Find where the given text appears and provide that cell's center as [X, Y] coordinate. 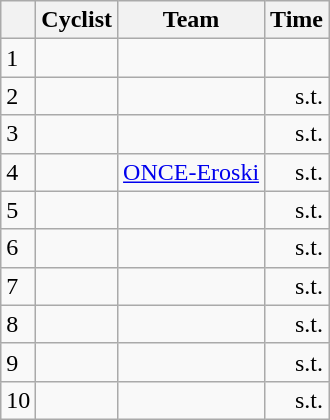
Cyclist [77, 20]
9 [18, 362]
Team [192, 20]
1 [18, 58]
ONCE-Eroski [192, 172]
5 [18, 210]
3 [18, 134]
7 [18, 286]
2 [18, 96]
4 [18, 172]
Time [297, 20]
8 [18, 324]
6 [18, 248]
10 [18, 400]
